From the cell containing the given text, extract its center point as [X, Y] coordinate. 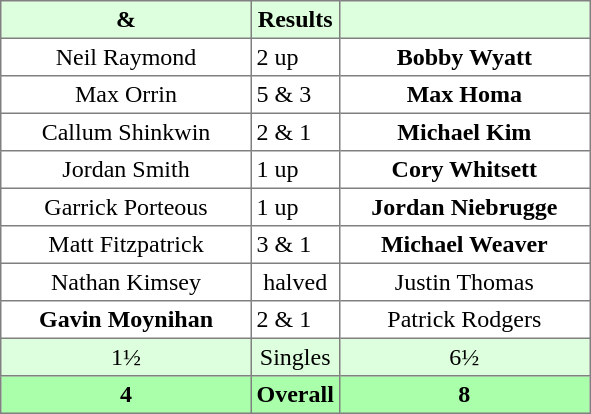
Results [295, 20]
Jordan Niebrugge [464, 207]
Nathan Kimsey [126, 282]
Callum Shinkwin [126, 132]
Matt Fitzpatrick [126, 245]
Overall [295, 395]
Max Orrin [126, 95]
Garrick Porteous [126, 207]
Bobby Wyatt [464, 57]
Max Homa [464, 95]
Neil Raymond [126, 57]
& [126, 20]
Jordan Smith [126, 170]
Cory Whitsett [464, 170]
Michael Kim [464, 132]
8 [464, 395]
Gavin Moynihan [126, 320]
Patrick Rodgers [464, 320]
Justin Thomas [464, 282]
Michael Weaver [464, 245]
1½ [126, 357]
halved [295, 282]
6½ [464, 357]
3 & 1 [295, 245]
Singles [295, 357]
4 [126, 395]
2 up [295, 57]
5 & 3 [295, 95]
